Return the (x, y) coordinate for the center point of the cell that contains the specified text.  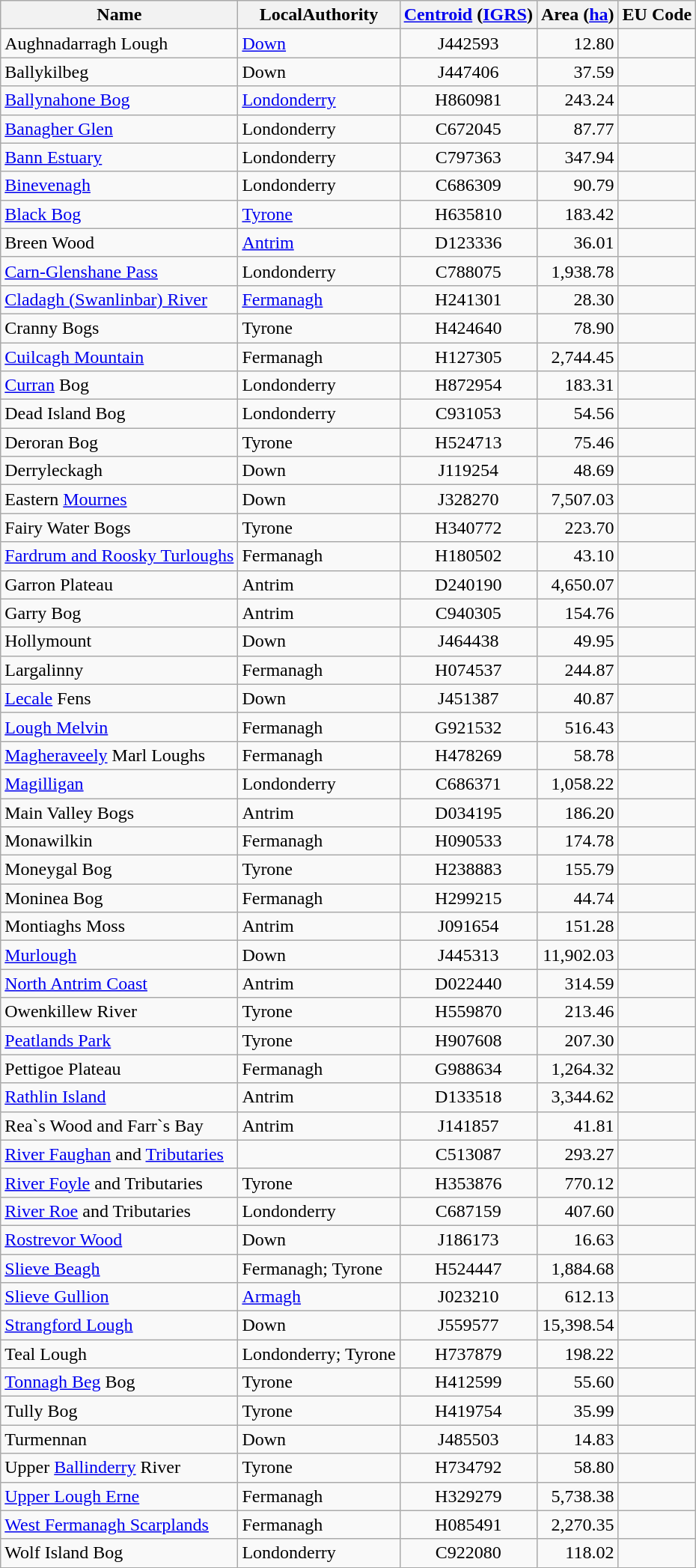
293.27 (578, 1154)
Armagh (319, 1297)
Upper Lough Erne (120, 1496)
Aughnadarragh Lough (120, 43)
Lough Melvin (120, 727)
Rostrevor Wood (120, 1239)
Garry Bog (120, 613)
516.43 (578, 727)
Largalinny (120, 670)
H635810 (468, 214)
35.99 (578, 1411)
Cladagh (Swanlinbar) River (120, 299)
154.76 (578, 613)
44.74 (578, 898)
H074537 (468, 670)
H238883 (468, 870)
Binevenagh (120, 186)
12.80 (578, 43)
4,650.07 (578, 585)
H241301 (468, 299)
7,507.03 (578, 499)
Moninea Bog (120, 898)
H478269 (468, 755)
J186173 (468, 1239)
48.69 (578, 471)
Curran Bog (120, 385)
Upper Ballinderry River (120, 1468)
49.95 (578, 641)
G921532 (468, 727)
Rea`s Wood and Farr`s Bay (120, 1126)
183.31 (578, 385)
Eastern Mournes (120, 499)
H872954 (468, 385)
H180502 (468, 556)
C687159 (468, 1211)
407.60 (578, 1211)
Deroran Bog (120, 442)
H524713 (468, 442)
347.94 (578, 157)
J485503 (468, 1439)
223.70 (578, 528)
1,058.22 (578, 784)
Turmennan (120, 1439)
D240190 (468, 585)
Area (ha) (578, 15)
186.20 (578, 812)
C931053 (468, 414)
C788075 (468, 271)
J328270 (468, 499)
Banagher Glen (120, 129)
151.28 (578, 927)
Main Valley Bogs (120, 812)
183.42 (578, 214)
612.13 (578, 1297)
Slieve Gullion (120, 1297)
Montiaghs Moss (120, 927)
770.12 (578, 1183)
H419754 (468, 1411)
28.30 (578, 299)
Teal Lough (120, 1354)
5,738.38 (578, 1496)
H353876 (468, 1183)
Fairy Water Bogs (120, 528)
J442593 (468, 43)
Tully Bog (120, 1411)
207.30 (578, 1040)
H524447 (468, 1269)
H412599 (468, 1382)
Cranny Bogs (120, 328)
H127305 (468, 357)
Moneygal Bog (120, 870)
314.59 (578, 983)
C922080 (468, 1553)
2,744.45 (578, 357)
EU Code (657, 15)
River Roe and Tributaries (120, 1211)
Ballykilbeg (120, 72)
58.78 (578, 755)
J451387 (468, 698)
J119254 (468, 471)
Owenkillew River (120, 1012)
J464438 (468, 641)
198.22 (578, 1354)
Cuilcagh Mountain (120, 357)
C686371 (468, 784)
River Faughan and Tributaries (120, 1154)
Lecale Fens (120, 698)
Slieve Beagh (120, 1269)
C686309 (468, 186)
H424640 (468, 328)
15,398.54 (578, 1326)
87.77 (578, 129)
North Antrim Coast (120, 983)
155.79 (578, 870)
Garron Plateau (120, 585)
Bann Estuary (120, 157)
Black Bog (120, 214)
43.10 (578, 556)
Hollymount (120, 641)
41.81 (578, 1126)
2,270.35 (578, 1525)
Name (120, 15)
C940305 (468, 613)
D133518 (468, 1097)
174.78 (578, 841)
H090533 (468, 841)
118.02 (578, 1553)
78.90 (578, 328)
16.63 (578, 1239)
C797363 (468, 157)
Carn-Glenshane Pass (120, 271)
Derryleckagh (120, 471)
54.56 (578, 414)
Dead Island Bog (120, 414)
Breen Wood (120, 242)
90.79 (578, 186)
Rathlin Island (120, 1097)
Fardrum and Roosky Turloughs (120, 556)
J023210 (468, 1297)
Magilligan (120, 784)
H559870 (468, 1012)
1,264.32 (578, 1069)
58.80 (578, 1468)
14.83 (578, 1439)
Peatlands Park (120, 1040)
J141857 (468, 1126)
West Fermanagh Scarplands (120, 1525)
D022440 (468, 983)
H737879 (468, 1354)
J445313 (468, 955)
D034195 (468, 812)
Wolf Island Bog (120, 1553)
H860981 (468, 100)
G988634 (468, 1069)
C672045 (468, 129)
75.46 (578, 442)
36.01 (578, 242)
C513087 (468, 1154)
Monawilkin (120, 841)
Pettigoe Plateau (120, 1069)
11,902.03 (578, 955)
Strangford Lough (120, 1326)
Fermanagh; Tyrone (319, 1269)
213.46 (578, 1012)
H329279 (468, 1496)
Londonderry; Tyrone (319, 1354)
H299215 (468, 898)
37.59 (578, 72)
River Foyle and Tributaries (120, 1183)
H907608 (468, 1040)
Murlough (120, 955)
244.87 (578, 670)
55.60 (578, 1382)
Centroid (IGRS) (468, 15)
H340772 (468, 528)
J091654 (468, 927)
Magheraveely Marl Loughs (120, 755)
Tonnagh Beg Bog (120, 1382)
3,344.62 (578, 1097)
H734792 (468, 1468)
1,938.78 (578, 271)
243.24 (578, 100)
Ballynahone Bog (120, 100)
D123336 (468, 242)
1,884.68 (578, 1269)
40.87 (578, 698)
H085491 (468, 1525)
J559577 (468, 1326)
LocalAuthority (319, 15)
J447406 (468, 72)
